Identify which cell holds the provided text, then report its [X, Y] central coordinate. 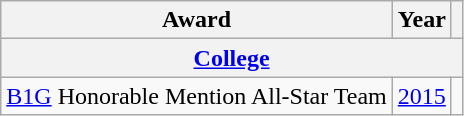
Award [197, 20]
Year [422, 20]
College [232, 58]
2015 [422, 96]
B1G Honorable Mention All-Star Team [197, 96]
